Scan for the cell matching the given text and deliver its (x, y) coordinate at center. 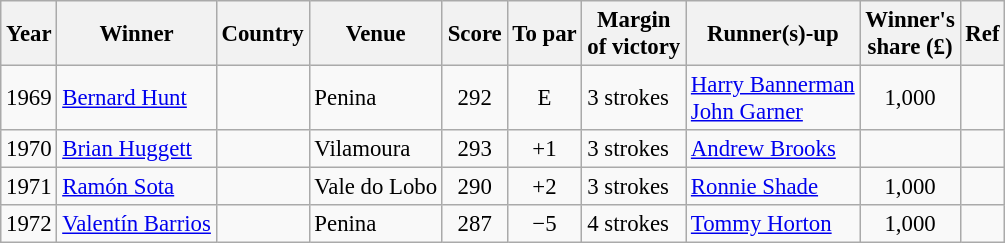
Valentín Barrios (136, 224)
Winner'sshare (£) (910, 34)
Runner(s)-up (773, 34)
+1 (544, 149)
To par (544, 34)
4 strokes (634, 224)
1970 (29, 149)
Vale do Lobo (376, 187)
Brian Huggett (136, 149)
Winner (136, 34)
293 (474, 149)
Marginof victory (634, 34)
−5 (544, 224)
Ref (982, 34)
Andrew Brooks (773, 149)
Ramón Sota (136, 187)
Score (474, 34)
Harry Bannerman John Garner (773, 98)
Venue (376, 34)
1969 (29, 98)
+2 (544, 187)
Tommy Horton (773, 224)
292 (474, 98)
287 (474, 224)
290 (474, 187)
1971 (29, 187)
E (544, 98)
Bernard Hunt (136, 98)
Country (262, 34)
Vilamoura (376, 149)
Ronnie Shade (773, 187)
1972 (29, 224)
Year (29, 34)
